Extract the [x, y] coordinate from the center of the cell holding the provided text.  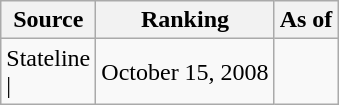
As of [306, 20]
October 15, 2008 [185, 72]
Ranking [185, 20]
Stateline| [48, 72]
Source [48, 20]
